Return the (X, Y) coordinate for the center point of the cell that contains the specified text.  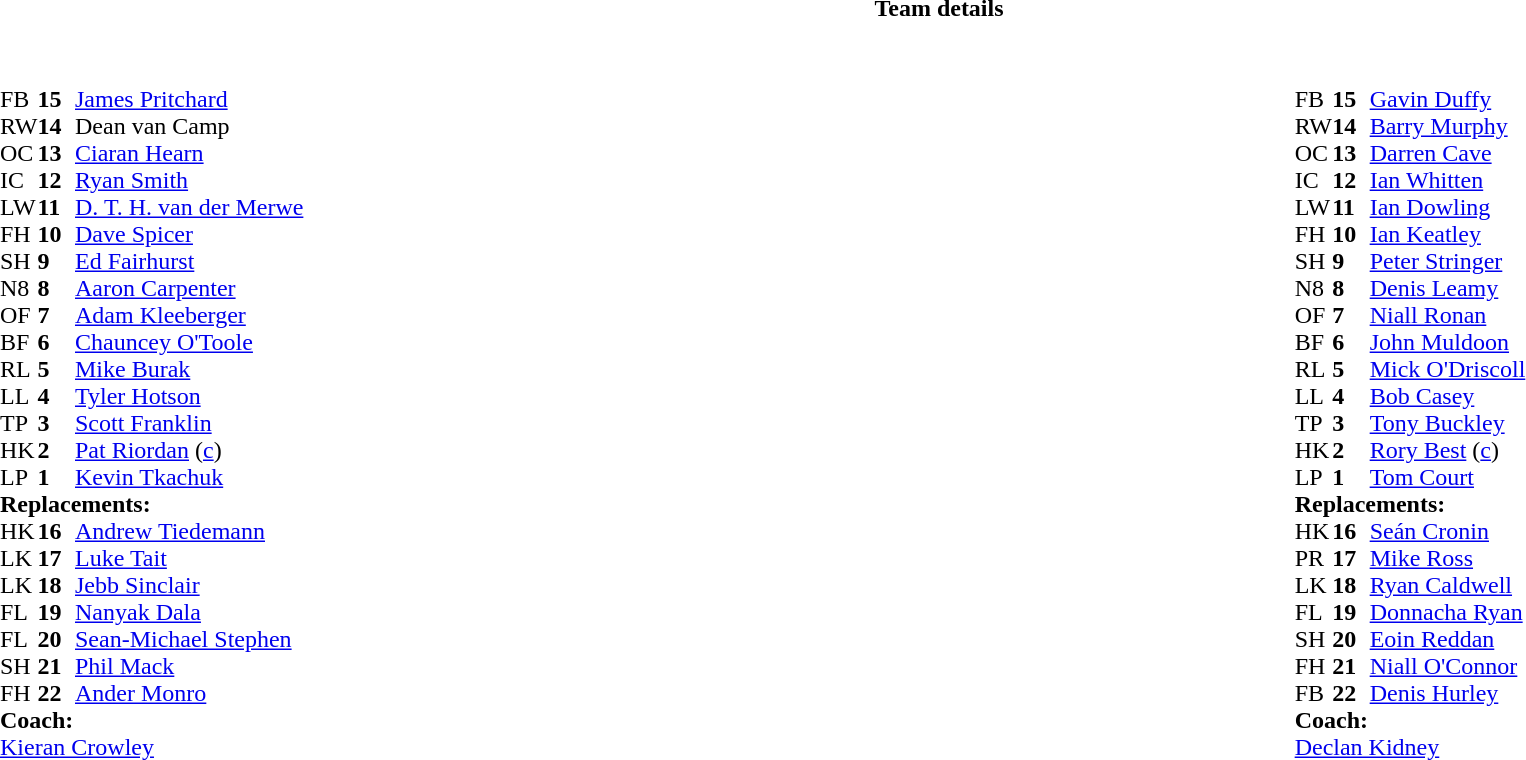
Mike Ross (1448, 558)
Rory Best (c) (1448, 450)
John Muldoon (1448, 342)
Darren Cave (1448, 154)
Tom Court (1448, 478)
Barry Murphy (1448, 126)
Ryan Smith (189, 180)
Andrew Tiedemann (189, 532)
D. T. H. van der Merwe (189, 208)
Ian Dowling (1448, 208)
PR (1314, 558)
Ian Keatley (1448, 234)
Ciaran Hearn (189, 154)
Donnacha Ryan (1448, 612)
Bob Casey (1448, 396)
Ian Whitten (1448, 180)
Gavin Duffy (1448, 100)
Niall Ronan (1448, 316)
Pat Riordan (c) (189, 450)
James Pritchard (189, 100)
Ed Fairhurst (189, 262)
Mike Burak (189, 370)
Ryan Caldwell (1448, 586)
Dean van Camp (189, 126)
Niall O'Connor (1448, 666)
Mick O'Driscoll (1448, 370)
Peter Stringer (1448, 262)
Jebb Sinclair (189, 586)
Tyler Hotson (189, 396)
Phil Mack (189, 666)
Scott Franklin (189, 424)
Seán Cronin (1448, 532)
Dave Spicer (189, 234)
Chauncey O'Toole (189, 342)
Denis Hurley (1448, 694)
Kevin Tkachuk (189, 478)
Luke Tait (189, 558)
Sean-Michael Stephen (189, 640)
Ander Monro (189, 694)
Adam Kleeberger (189, 316)
Aaron Carpenter (189, 288)
Denis Leamy (1448, 288)
Eoin Reddan (1448, 640)
Tony Buckley (1448, 424)
Nanyak Dala (189, 612)
